Extract the (X, Y) coordinate from the center of the cell holding the provided text.  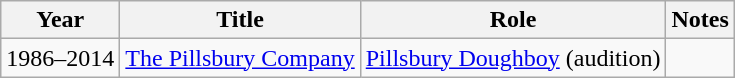
Role (513, 20)
Year (60, 20)
1986–2014 (60, 58)
Title (240, 20)
Notes (700, 20)
Pillsbury Doughboy (audition) (513, 58)
The Pillsbury Company (240, 58)
